Extract the (X, Y) coordinate from the center of the cell holding the provided text.  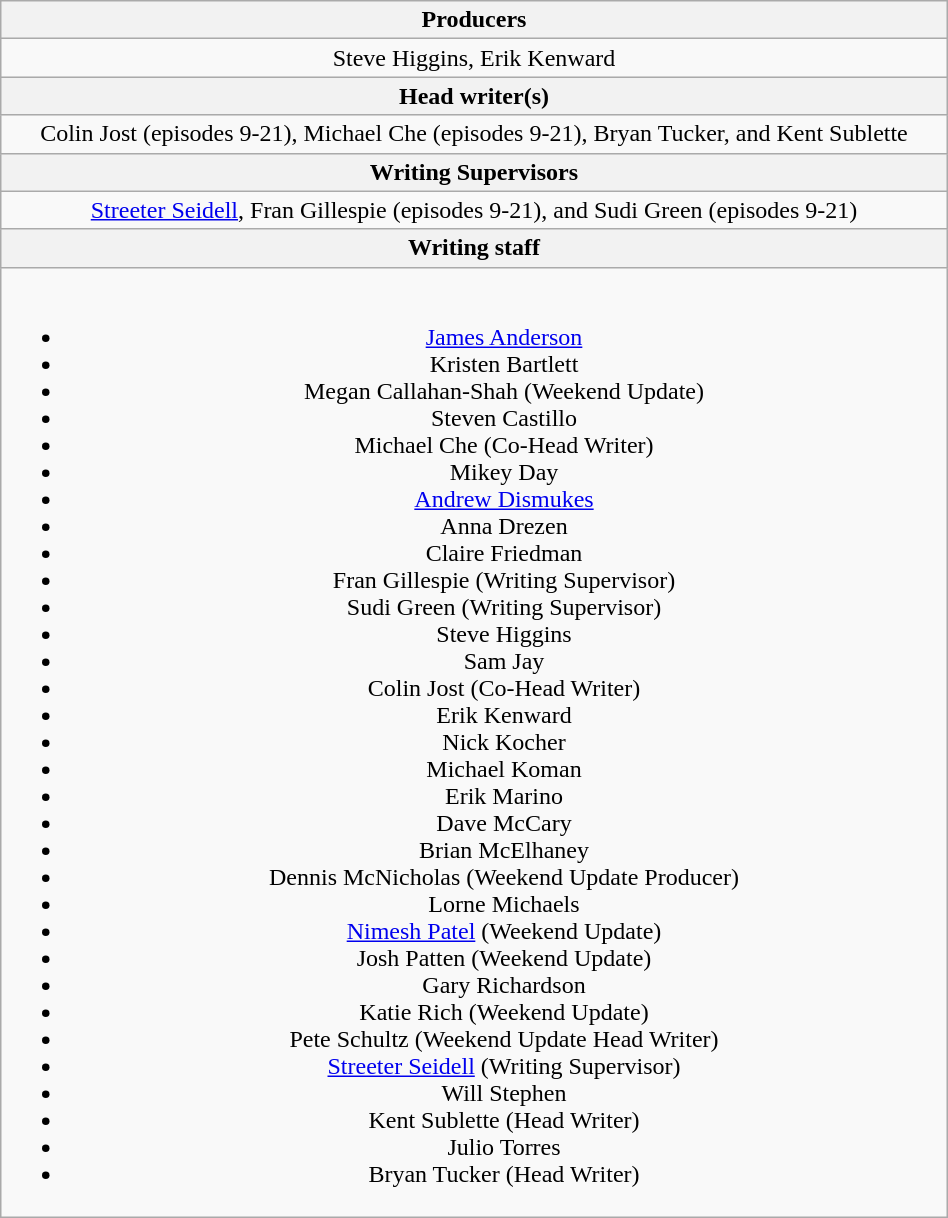
Head writer(s) (474, 96)
Colin Jost (episodes 9-21), Michael Che (episodes 9-21), Bryan Tucker, and Kent Sublette (474, 134)
Writing staff (474, 248)
Writing Supervisors (474, 172)
Streeter Seidell, Fran Gillespie (episodes 9-21), and Sudi Green (episodes 9-21) (474, 210)
Producers (474, 20)
Steve Higgins, Erik Kenward (474, 58)
